Extract the (x, y) coordinate from the center of the cell holding the provided text.  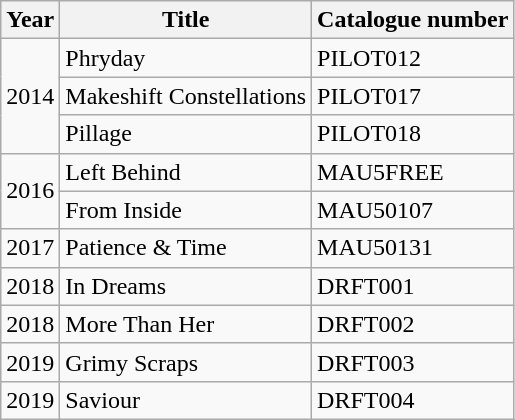
2016 (30, 191)
Pillage (186, 134)
2017 (30, 248)
Catalogue number (413, 20)
MAU50131 (413, 248)
More Than Her (186, 324)
Makeshift Constellations (186, 96)
Title (186, 20)
From Inside (186, 210)
MAU5FREE (413, 172)
Year (30, 20)
DRFT003 (413, 362)
In Dreams (186, 286)
Phryday (186, 58)
Patience & Time (186, 248)
Saviour (186, 400)
PILOT017 (413, 96)
DRFT001 (413, 286)
2014 (30, 96)
PILOT018 (413, 134)
Left Behind (186, 172)
PILOT012 (413, 58)
DRFT002 (413, 324)
Grimy Scraps (186, 362)
DRFT004 (413, 400)
MAU50107 (413, 210)
